Return the (x, y) coordinate for the center point of the cell that contains the specified text.  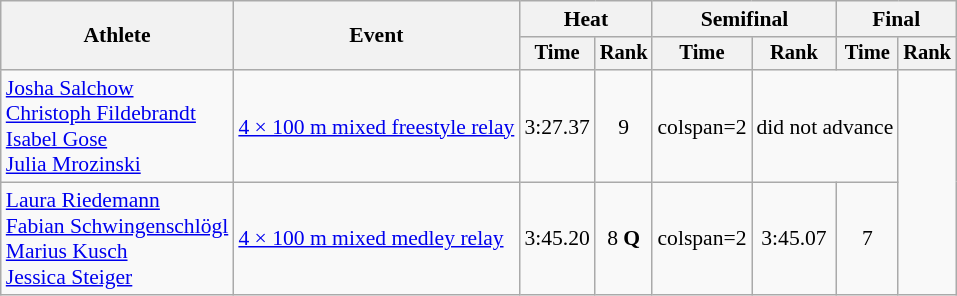
Josha SalchowChristoph FildebrandtIsabel GoseJulia Mrozinski (118, 126)
Semifinal (744, 19)
3:45.20 (556, 239)
Athlete (118, 36)
Laura RiedemannFabian SchwingenschlöglMarius KuschJessica Steiger (118, 239)
9 (624, 126)
Final (896, 19)
3:45.07 (794, 239)
3:27.37 (556, 126)
Heat (586, 19)
Event (376, 36)
4 × 100 m mixed freestyle relay (376, 126)
4 × 100 m mixed medley relay (376, 239)
did not advance (826, 126)
8 Q (624, 239)
7 (867, 239)
